Pinpoint the cell where the given text exists, returning its [X, Y] midpoint coordinate. 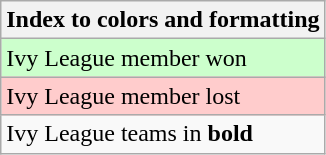
Ivy League member lost [163, 96]
Ivy League teams in bold [163, 134]
Ivy League member won [163, 58]
Index to colors and formatting [163, 20]
